Find where the given text appears and provide that cell's center as [X, Y] coordinate. 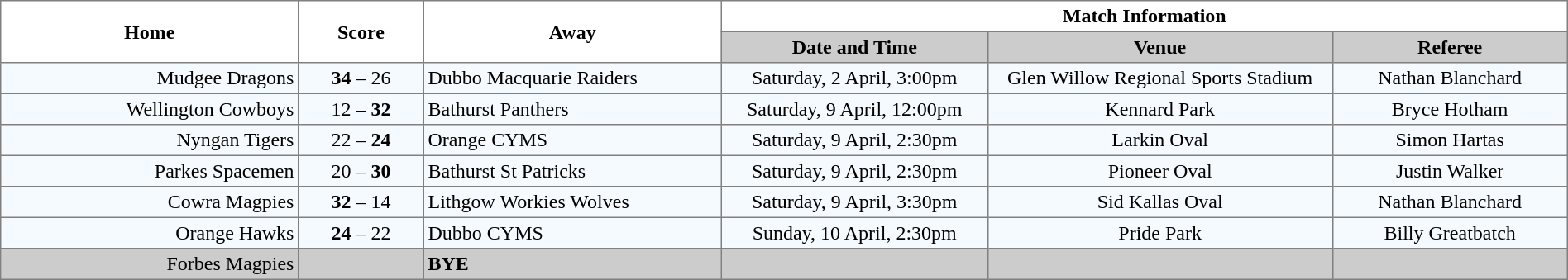
Home [150, 31]
Glen Willow Regional Sports Stadium [1159, 78]
Date and Time [854, 47]
Simon Hartas [1450, 140]
Away [572, 31]
12 – 32 [361, 109]
Saturday, 2 April, 3:00pm [854, 78]
Orange CYMS [572, 140]
Larkin Oval [1159, 140]
Forbes Magpies [150, 264]
Saturday, 9 April, 12:00pm [854, 109]
Nyngan Tigers [150, 140]
Billy Greatbatch [1450, 233]
Cowra Magpies [150, 202]
Pride Park [1159, 233]
Dubbo Macquarie Raiders [572, 78]
Kennard Park [1159, 109]
Bathurst St Patricks [572, 171]
Sid Kallas Oval [1159, 202]
Match Information [1145, 17]
Pioneer Oval [1159, 171]
Bathurst Panthers [572, 109]
Lithgow Workies Wolves [572, 202]
Mudgee Dragons [150, 78]
Orange Hawks [150, 233]
Parkes Spacemen [150, 171]
20 – 30 [361, 171]
24 – 22 [361, 233]
BYE [572, 264]
Venue [1159, 47]
22 – 24 [361, 140]
32 – 14 [361, 202]
Wellington Cowboys [150, 109]
Justin Walker [1450, 171]
Sunday, 10 April, 2:30pm [854, 233]
Referee [1450, 47]
Bryce Hotham [1450, 109]
Score [361, 31]
Saturday, 9 April, 3:30pm [854, 202]
34 – 26 [361, 78]
Dubbo CYMS [572, 233]
